Search for the cell housing the specified text and yield its [x, y] center coordinate. 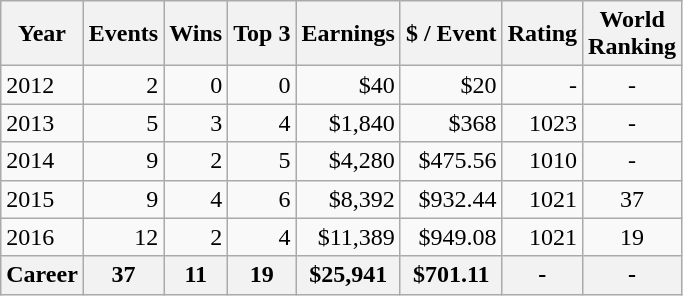
$ / Event [451, 34]
$932.44 [451, 199]
Wins [196, 34]
2014 [42, 161]
Career [42, 275]
Events [123, 34]
11 [196, 275]
$1,840 [348, 123]
2012 [42, 85]
1023 [542, 123]
Rating [542, 34]
WorldRanking [632, 34]
Earnings [348, 34]
12 [123, 237]
2013 [42, 123]
Top 3 [262, 34]
$11,389 [348, 237]
$8,392 [348, 199]
$25,941 [348, 275]
2016 [42, 237]
$20 [451, 85]
$4,280 [348, 161]
3 [196, 123]
2015 [42, 199]
1010 [542, 161]
$368 [451, 123]
$949.08 [451, 237]
6 [262, 199]
Year [42, 34]
$40 [348, 85]
$475.56 [451, 161]
$701.11 [451, 275]
